Determine the [x, y] coordinate at the center of the cell enclosing the given text.  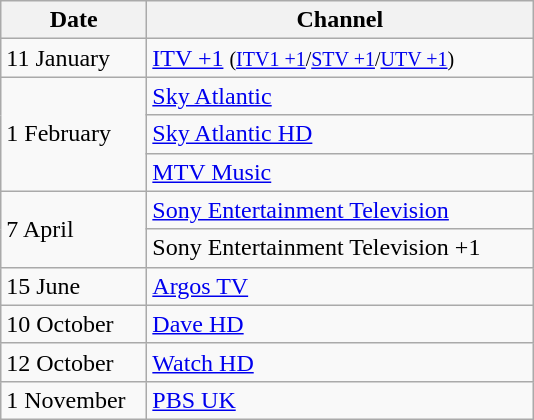
11 January [74, 58]
Sky Atlantic [340, 96]
Date [74, 20]
PBS UK [340, 400]
Dave HD [340, 324]
Argos TV [340, 286]
Sony Entertainment Television [340, 210]
10 October [74, 324]
15 June [74, 286]
ITV +1 (ITV1 +1/STV +1/UTV +1) [340, 58]
1 November [74, 400]
Watch HD [340, 362]
MTV Music [340, 172]
Sky Atlantic HD [340, 134]
1 February [74, 134]
Channel [340, 20]
7 April [74, 229]
Sony Entertainment Television +1 [340, 248]
12 October [74, 362]
